Scan for the cell matching the given text and deliver its [x, y] coordinate at center. 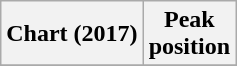
Peakposition [189, 34]
Chart (2017) [72, 34]
